Identify which cell holds the provided text, then report its [X, Y] central coordinate. 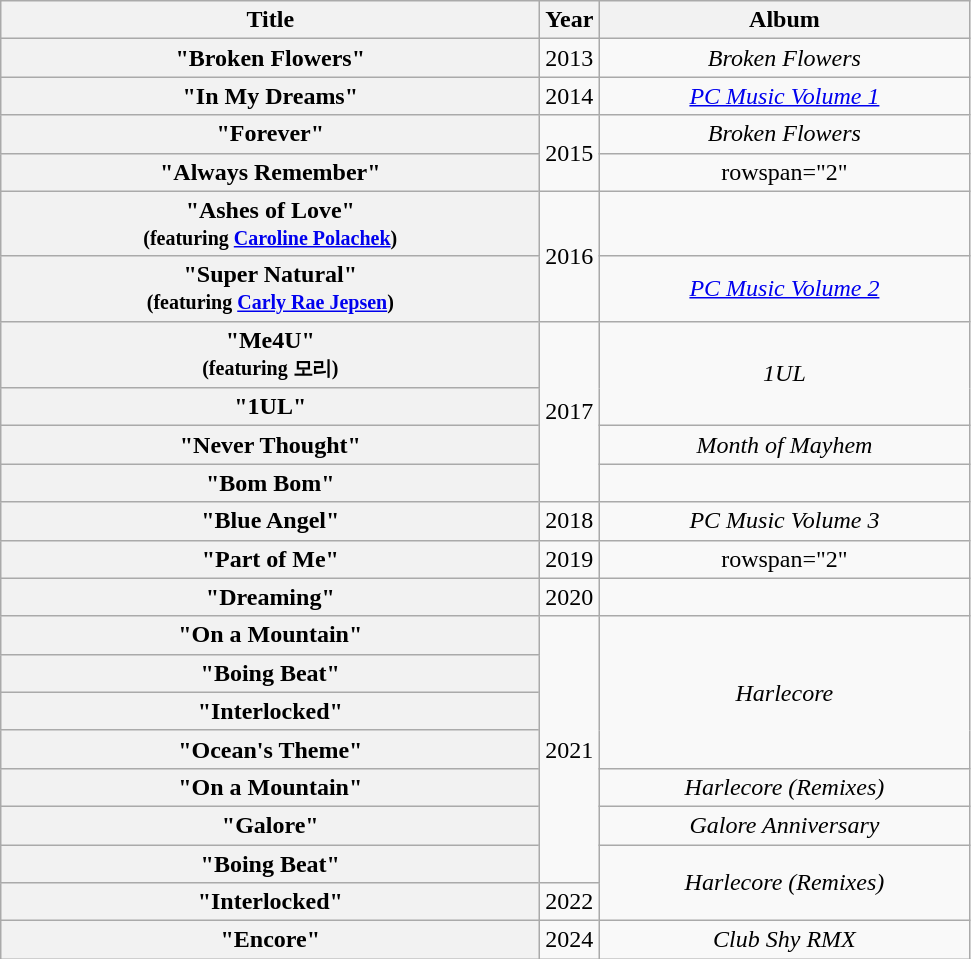
"Part of Me" [270, 559]
"Me4U"(featuring 모리) [270, 354]
2018 [570, 521]
2017 [570, 412]
"Dreaming" [270, 597]
"Ocean's Theme" [270, 749]
"Ashes of Love"(featuring Caroline Polachek) [270, 224]
Month of Mayhem [784, 445]
Year [570, 20]
Title [270, 20]
"Broken Flowers" [270, 58]
"Forever" [270, 134]
2016 [570, 256]
PC Music Volume 1 [784, 96]
Album [784, 20]
"Never Thought" [270, 445]
2019 [570, 559]
"Encore" [270, 940]
Harlecore [784, 692]
2013 [570, 58]
"1UL" [270, 407]
"Always Remember" [270, 172]
"Bom Bom" [270, 483]
1UL [784, 374]
"In My Dreams" [270, 96]
PC Music Volume 2 [784, 288]
2015 [570, 153]
2020 [570, 597]
2021 [570, 749]
2024 [570, 940]
"Blue Angel" [270, 521]
"Galore" [270, 825]
PC Music Volume 3 [784, 521]
2014 [570, 96]
Galore Anniversary [784, 825]
"Super Natural"(featuring Carly Rae Jepsen) [270, 288]
Club Shy RMX [784, 940]
2022 [570, 902]
